Extract the (X, Y) coordinate from the center of the cell holding the provided text.  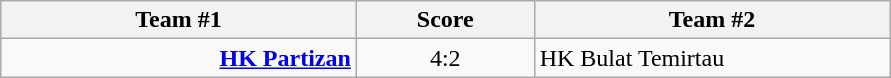
HK Partizan (179, 58)
4:2 (445, 58)
Team #1 (179, 20)
HK Bulat Temirtau (712, 58)
Score (445, 20)
Team #2 (712, 20)
